For the text-containing cell, return its midpoint in (X, Y) coordinate format. 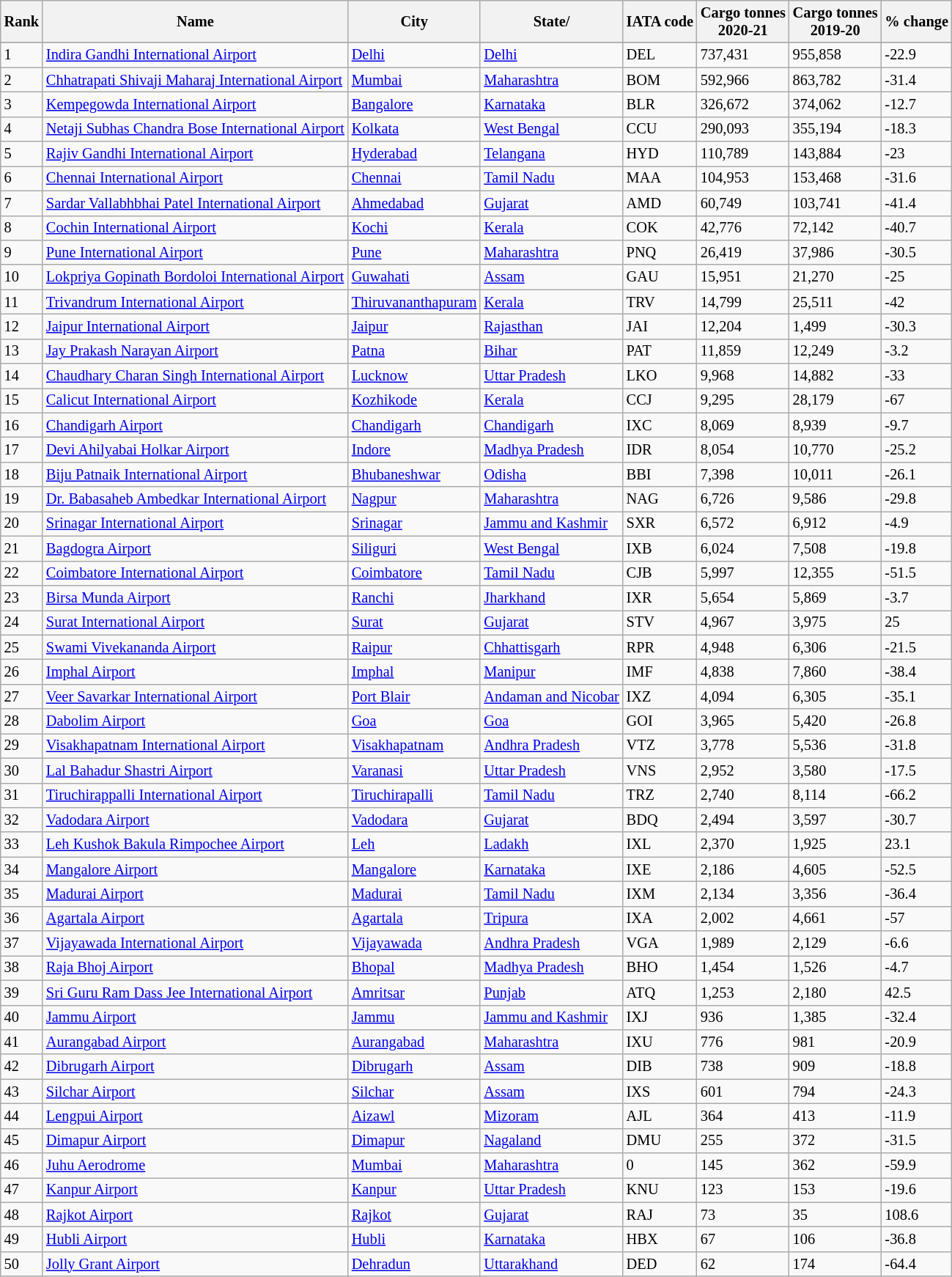
-18.3 (917, 129)
Silchar (415, 1092)
110,789 (743, 154)
Madurai Airport (195, 894)
1,526 (835, 968)
10 (22, 277)
Cargo tonnes 2020-21 (743, 21)
14,882 (835, 376)
Bagdogra Airport (195, 548)
9,295 (743, 400)
Surat (415, 622)
413 (835, 1116)
% change (917, 21)
IXZ (660, 696)
41 (22, 1042)
Vijayawada (415, 943)
Dibrugarh Airport (195, 1067)
9 (22, 252)
Ahmedabad (415, 203)
39 (22, 993)
Veer Savarkar International Airport (195, 696)
Imphal (415, 671)
Nagaland (551, 1141)
12 (22, 326)
Thiruvananthapuram (415, 302)
1,925 (835, 844)
Bihar (551, 351)
-41.4 (917, 203)
AJL (660, 1116)
Chennai (415, 178)
4,948 (743, 647)
Birsa Munda Airport (195, 597)
2,129 (835, 943)
355,194 (835, 129)
23 (22, 597)
255 (743, 1141)
38 (22, 968)
21,270 (835, 277)
AMD (660, 203)
4,967 (743, 622)
8,939 (835, 425)
Siliguri (415, 548)
PAT (660, 351)
Netaji Subhas Chandra Bose International Airport (195, 129)
Jolly Grant Airport (195, 1264)
DMU (660, 1141)
Dehradun (415, 1264)
-21.5 (917, 647)
Aurangabad Airport (195, 1042)
Jay Prakash Narayan Airport (195, 351)
-36.8 (917, 1240)
1,454 (743, 968)
1 (22, 55)
MAA (660, 178)
Rajasthan (551, 326)
-31.6 (917, 178)
Coimbatore International Airport (195, 573)
DIB (660, 1067)
44 (22, 1116)
6,912 (835, 523)
Kochi (415, 228)
-35.1 (917, 696)
12,355 (835, 573)
-6.6 (917, 943)
Uttarakhand (551, 1264)
IXS (660, 1092)
Bangalore (415, 104)
-29.8 (917, 499)
174 (835, 1264)
-33 (917, 376)
RAJ (660, 1215)
Mizoram (551, 1116)
4 (22, 129)
-12.7 (917, 104)
-59.9 (917, 1166)
19 (22, 499)
981 (835, 1042)
Manipur (551, 671)
6,572 (743, 523)
2,002 (743, 919)
-19.8 (917, 548)
Dabolim Airport (195, 721)
ATQ (660, 993)
Jammu (415, 1017)
Surat International Airport (195, 622)
936 (743, 1017)
Leh Kushok Bakula Rimpochee Airport (195, 844)
Bhopal (415, 968)
3 (22, 104)
IXB (660, 548)
7,860 (835, 671)
794 (835, 1092)
-25 (917, 277)
-30.3 (917, 326)
-57 (917, 919)
Rajiv Gandhi International Airport (195, 154)
-52.5 (917, 869)
Hubli Airport (195, 1240)
-3.2 (917, 351)
-26.1 (917, 474)
Trivandrum International Airport (195, 302)
Visakhapatnam (415, 746)
6,024 (743, 548)
8,054 (743, 449)
Kolkata (415, 129)
48 (22, 1215)
Mangalore Airport (195, 869)
-67 (917, 400)
VGA (660, 943)
VTZ (660, 746)
CCU (660, 129)
153,468 (835, 178)
Rajkot (415, 1215)
IXE (660, 869)
1,253 (743, 993)
26,419 (743, 252)
6,726 (743, 499)
Cochin International Airport (195, 228)
-26.8 (917, 721)
27 (22, 696)
LKO (660, 376)
BDQ (660, 820)
4,605 (835, 869)
2,952 (743, 770)
72,142 (835, 228)
Guwahati (415, 277)
-18.8 (917, 1067)
-42 (917, 302)
45 (22, 1141)
Hubli (415, 1240)
47 (22, 1190)
8,069 (743, 425)
-11.9 (917, 1116)
26 (22, 671)
-66.2 (917, 795)
24 (22, 622)
Indira Gandhi International Airport (195, 55)
32 (22, 820)
Aurangabad (415, 1042)
VNS (660, 770)
Chaudhary Charan Singh International Airport (195, 376)
11 (22, 302)
18 (22, 474)
5,420 (835, 721)
CCJ (660, 400)
46 (22, 1166)
Punjab (551, 993)
SXR (660, 523)
Srinagar International Airport (195, 523)
Amritsar (415, 993)
-31.4 (917, 80)
6 (22, 178)
3,975 (835, 622)
-25.2 (917, 449)
Name (195, 21)
-23 (917, 154)
2,180 (835, 993)
362 (835, 1166)
Port Blair (415, 696)
Lokpriya Gopinath Bordoloi International Airport (195, 277)
10,011 (835, 474)
HYD (660, 154)
Coimbatore (415, 573)
8,114 (835, 795)
Pune (415, 252)
36 (22, 919)
106 (835, 1240)
Dimapur (415, 1141)
GAU (660, 277)
17 (22, 449)
8 (22, 228)
5,997 (743, 573)
-4.9 (917, 523)
Jharkhand (551, 597)
Ladakh (551, 844)
3,580 (835, 770)
4,838 (743, 671)
IATA code (660, 21)
-51.5 (917, 573)
1,989 (743, 943)
11,859 (743, 351)
STV (660, 622)
290,093 (743, 129)
-30.5 (917, 252)
Juhu Aerodrome (195, 1166)
108.6 (917, 1215)
Kozhikode (415, 400)
145 (743, 1166)
BOM (660, 80)
Jaipur International Airport (195, 326)
Jaipur (415, 326)
5,654 (743, 597)
Vijayawada International Airport (195, 943)
IDR (660, 449)
Sri Guru Ram Dass Jee International Airport (195, 993)
28 (22, 721)
Cargo tonnes 2019-20 (835, 21)
Jammu Airport (195, 1017)
City (415, 21)
Vadodara Airport (195, 820)
Rajkot Airport (195, 1215)
-24.3 (917, 1092)
40 (22, 1017)
6,305 (835, 696)
49 (22, 1240)
2,494 (743, 820)
9,968 (743, 376)
Kanpur (415, 1190)
IXA (660, 919)
15 (22, 400)
374,062 (835, 104)
2,134 (743, 894)
601 (743, 1092)
-64.4 (917, 1264)
50 (22, 1264)
BHO (660, 968)
25,511 (835, 302)
-40.7 (917, 228)
776 (743, 1042)
Sardar Vallabhbhai Patel International Airport (195, 203)
IMF (660, 671)
4,094 (743, 696)
42.5 (917, 993)
-4.7 (917, 968)
IXR (660, 597)
5 (22, 154)
6,306 (835, 647)
5,869 (835, 597)
62 (743, 1264)
42 (22, 1067)
7,398 (743, 474)
2,740 (743, 795)
-22.9 (917, 55)
30 (22, 770)
KNU (660, 1190)
DEL (660, 55)
5,536 (835, 746)
IXU (660, 1042)
Swami Vivekananda Airport (195, 647)
Ranchi (415, 597)
123 (743, 1190)
Dimapur Airport (195, 1141)
863,782 (835, 80)
Pune International Airport (195, 252)
TRZ (660, 795)
153 (835, 1190)
-38.4 (917, 671)
103,741 (835, 203)
3,778 (743, 746)
PNQ (660, 252)
-31.8 (917, 746)
372 (835, 1141)
NAG (660, 499)
-20.9 (917, 1042)
Madurai (415, 894)
HBX (660, 1240)
Rank (22, 21)
738 (743, 1067)
737,431 (743, 55)
14,799 (743, 302)
67 (743, 1240)
13 (22, 351)
15,951 (743, 277)
909 (835, 1067)
364 (743, 1116)
Visakhapatnam International Airport (195, 746)
Lal Bahadur Shastri Airport (195, 770)
State/ (551, 21)
2,370 (743, 844)
Telangana (551, 154)
2 (22, 80)
Imphal Airport (195, 671)
DED (660, 1264)
Varanasi (415, 770)
Agartala (415, 919)
31 (22, 795)
IXJ (660, 1017)
104,953 (743, 178)
1,499 (835, 326)
Chhatrapati Shivaji Maharaj International Airport (195, 80)
Srinagar (415, 523)
37,986 (835, 252)
20 (22, 523)
Bhubaneshwar (415, 474)
34 (22, 869)
Agartala Airport (195, 919)
43 (22, 1092)
143,884 (835, 154)
29 (22, 746)
326,672 (743, 104)
42,776 (743, 228)
4,661 (835, 919)
GOI (660, 721)
3,965 (743, 721)
Silchar Airport (195, 1092)
Biju Patnaik International Airport (195, 474)
BBI (660, 474)
Lengpui Airport (195, 1116)
RPR (660, 647)
Patna (415, 351)
23.1 (917, 844)
Tiruchirappalli International Airport (195, 795)
IXM (660, 894)
-30.7 (917, 820)
Dr. Babasaheb Ambedkar International Airport (195, 499)
-17.5 (917, 770)
0 (660, 1166)
-36.4 (917, 894)
14 (22, 376)
TRV (660, 302)
JAI (660, 326)
Odisha (551, 474)
COK (660, 228)
IXC (660, 425)
Devi Ahilyabai Holkar Airport (195, 449)
3,597 (835, 820)
-3.7 (917, 597)
Mangalore (415, 869)
Leh (415, 844)
Tiruchirapalli (415, 795)
Calicut International Airport (195, 400)
Andaman and Nicobar (551, 696)
73 (743, 1215)
33 (22, 844)
Chhattisgarh (551, 647)
BLR (660, 104)
Hyderabad (415, 154)
37 (22, 943)
22 (22, 573)
Chandigarh Airport (195, 425)
16 (22, 425)
955,858 (835, 55)
Nagpur (415, 499)
12,204 (743, 326)
-19.6 (917, 1190)
-31.5 (917, 1141)
IXL (660, 844)
592,966 (743, 80)
21 (22, 548)
2,186 (743, 869)
7,508 (835, 548)
1,385 (835, 1017)
Kanpur Airport (195, 1190)
-32.4 (917, 1017)
9,586 (835, 499)
Dibrugarh (415, 1067)
Raja Bhoj Airport (195, 968)
Vadodara (415, 820)
CJB (660, 573)
Tripura (551, 919)
3,356 (835, 894)
Kempegowda International Airport (195, 104)
10,770 (835, 449)
Aizawl (415, 1116)
7 (22, 203)
12,249 (835, 351)
60,749 (743, 203)
Lucknow (415, 376)
28,179 (835, 400)
Indore (415, 449)
Chennai International Airport (195, 178)
Raipur (415, 647)
-9.7 (917, 425)
